Return the (X, Y) coordinate for the center point of the cell that contains the specified text.  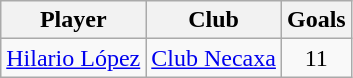
11 (316, 58)
Hilario López (74, 58)
Club (214, 20)
Club Necaxa (214, 58)
Player (74, 20)
Goals (316, 20)
